Scan for the cell matching the given text and deliver its [x, y] coordinate at center. 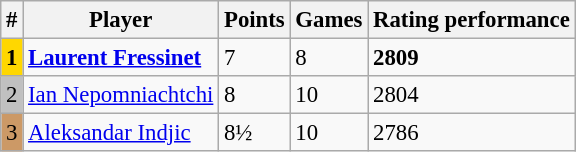
Games [329, 20]
# [12, 20]
Player [121, 20]
Ian Nepomniachtchi [121, 95]
2786 [472, 133]
Points [254, 20]
3 [12, 133]
Rating performance [472, 20]
Aleksandar Indjic [121, 133]
1 [12, 58]
2809 [472, 58]
Laurent Fressinet [121, 58]
8½ [254, 133]
7 [254, 58]
2 [12, 95]
2804 [472, 95]
